From the cell containing the given text, extract its center point as [x, y] coordinate. 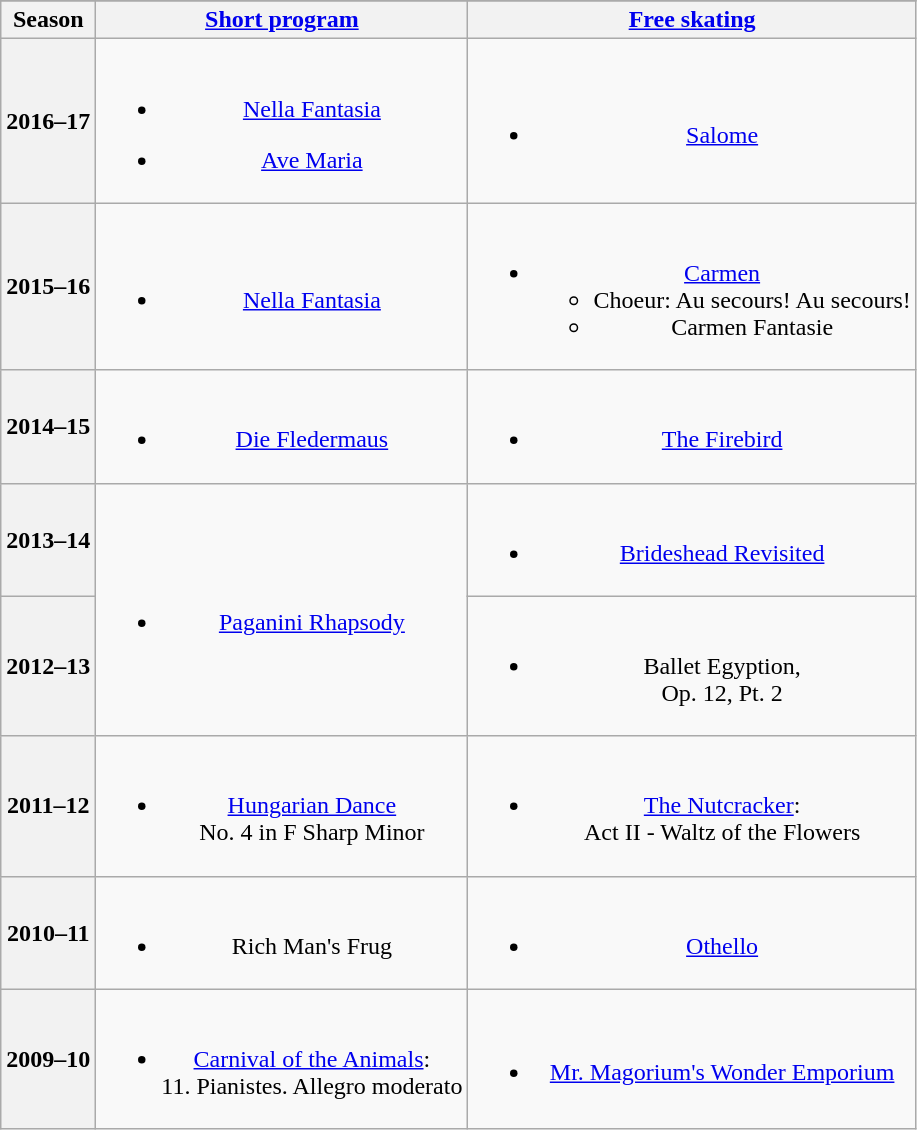
2011–12 [48, 806]
Carmen Choeur: Au secours! Au secours! Carmen Fantasie [692, 286]
Short program [282, 20]
Mr. Magorium's Wonder Emporium [692, 1059]
2012–13 [48, 666]
2016–17 [48, 121]
The Nutcracker: Act II - Waltz of the Flowers [692, 806]
Nella Fantasia [282, 286]
The Firebird [692, 426]
2015–16 [48, 286]
Paganini Rhapsody [282, 610]
Free skating [692, 20]
2010–11 [48, 932]
Othello [692, 932]
2014–15 [48, 426]
2009–10 [48, 1059]
Nella Fantasia Ave Maria [282, 121]
2013–14 [48, 540]
Rich Man's Frug [282, 932]
Carnival of the Animals: 11. Pianistes. Allegro moderato [282, 1059]
Salome [692, 121]
Brideshead Revisited [692, 540]
Season [48, 20]
Hungarian Dance No. 4 in F Sharp Minor [282, 806]
Die Fledermaus [282, 426]
Ballet Egyption, Op. 12, Pt. 2 [692, 666]
